Output the [X, Y] coordinate of the center of the cell containing the given text.  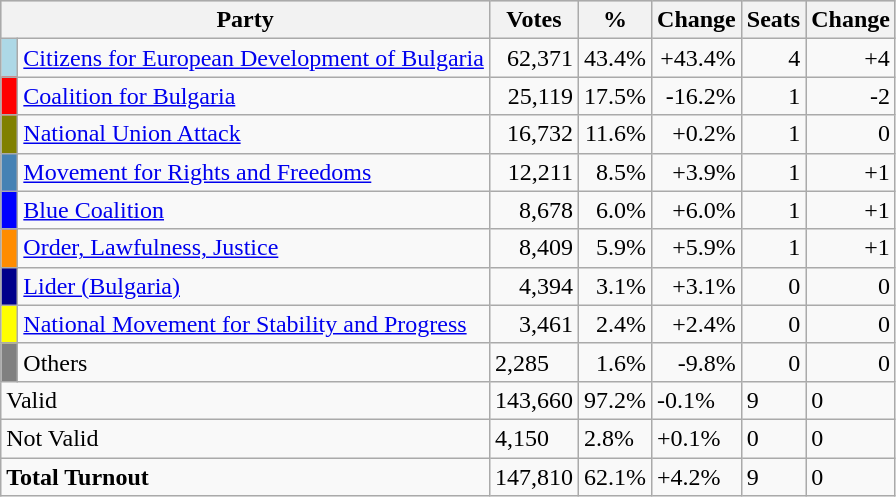
Valid [246, 400]
8,678 [534, 210]
2.4% [614, 324]
8,409 [534, 248]
5.9% [614, 248]
11.6% [614, 134]
3,461 [534, 324]
8.5% [614, 172]
Coalition for Bulgaria [254, 96]
+0.1% [697, 438]
+3.1% [697, 286]
4 [773, 58]
17.5% [614, 96]
Not Valid [246, 438]
62,371 [534, 58]
3.1% [614, 286]
+2.4% [697, 324]
143,660 [534, 400]
+4.2% [697, 477]
+43.4% [697, 58]
62.1% [614, 477]
% [614, 20]
Blue Coalition [254, 210]
12,211 [534, 172]
+6.0% [697, 210]
+0.2% [697, 134]
-9.8% [697, 362]
Others [254, 362]
-0.1% [697, 400]
-2 [851, 96]
16,732 [534, 134]
Party [246, 20]
National Union Attack [254, 134]
43.4% [614, 58]
Lider (Bulgaria) [254, 286]
+4 [851, 58]
6.0% [614, 210]
Total Turnout [246, 477]
4,150 [534, 438]
Movement for Rights and Freedoms [254, 172]
+5.9% [697, 248]
+3.9% [697, 172]
25,119 [534, 96]
147,810 [534, 477]
97.2% [614, 400]
Seats [773, 20]
Citizens for European Development of Bulgaria [254, 58]
4,394 [534, 286]
-16.2% [697, 96]
National Movement for Stability and Progress [254, 324]
Votes [534, 20]
Order, Lawfulness, Justice [254, 248]
1.6% [614, 362]
2,285 [534, 362]
2.8% [614, 438]
